From the cell containing the given text, extract its center point as [x, y] coordinate. 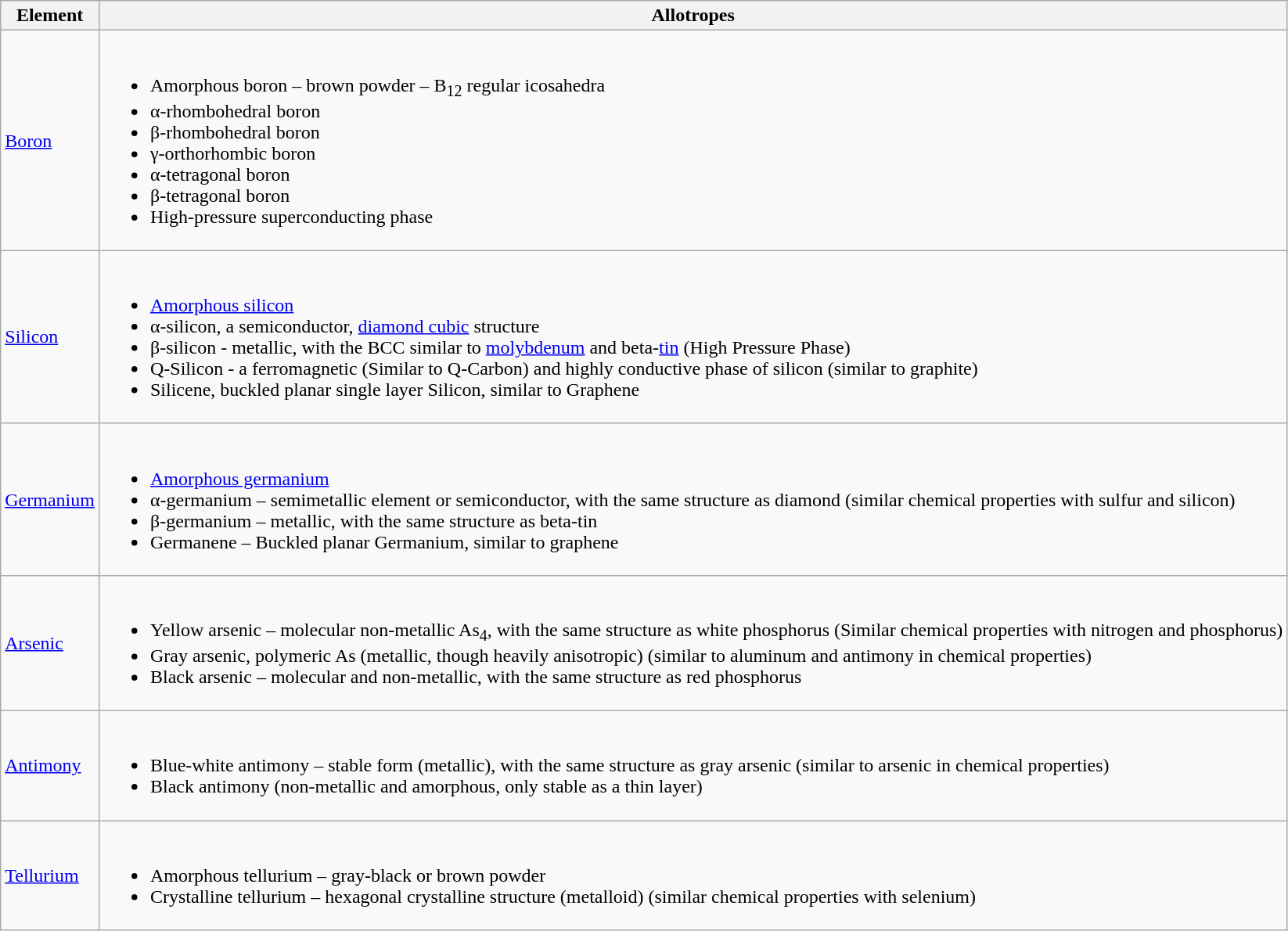
Germanium [50, 499]
Tellurium [50, 875]
Allotropes [693, 16]
Antimony [50, 766]
Element [50, 16]
Boron [50, 141]
Silicon [50, 336]
Arsenic [50, 643]
